Determine the (x, y) coordinate at the center of the cell enclosing the given text.  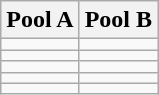
Pool B (118, 20)
Pool A (40, 20)
